For the text-containing cell, return its midpoint in [x, y] coordinate format. 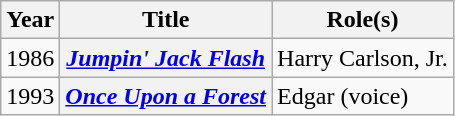
1993 [30, 96]
Edgar (voice) [363, 96]
Role(s) [363, 20]
Once Upon a Forest [166, 96]
Title [166, 20]
1986 [30, 58]
Year [30, 20]
Jumpin' Jack Flash [166, 58]
Harry Carlson, Jr. [363, 58]
